Find where the given text appears and provide that cell's center as (X, Y) coordinate. 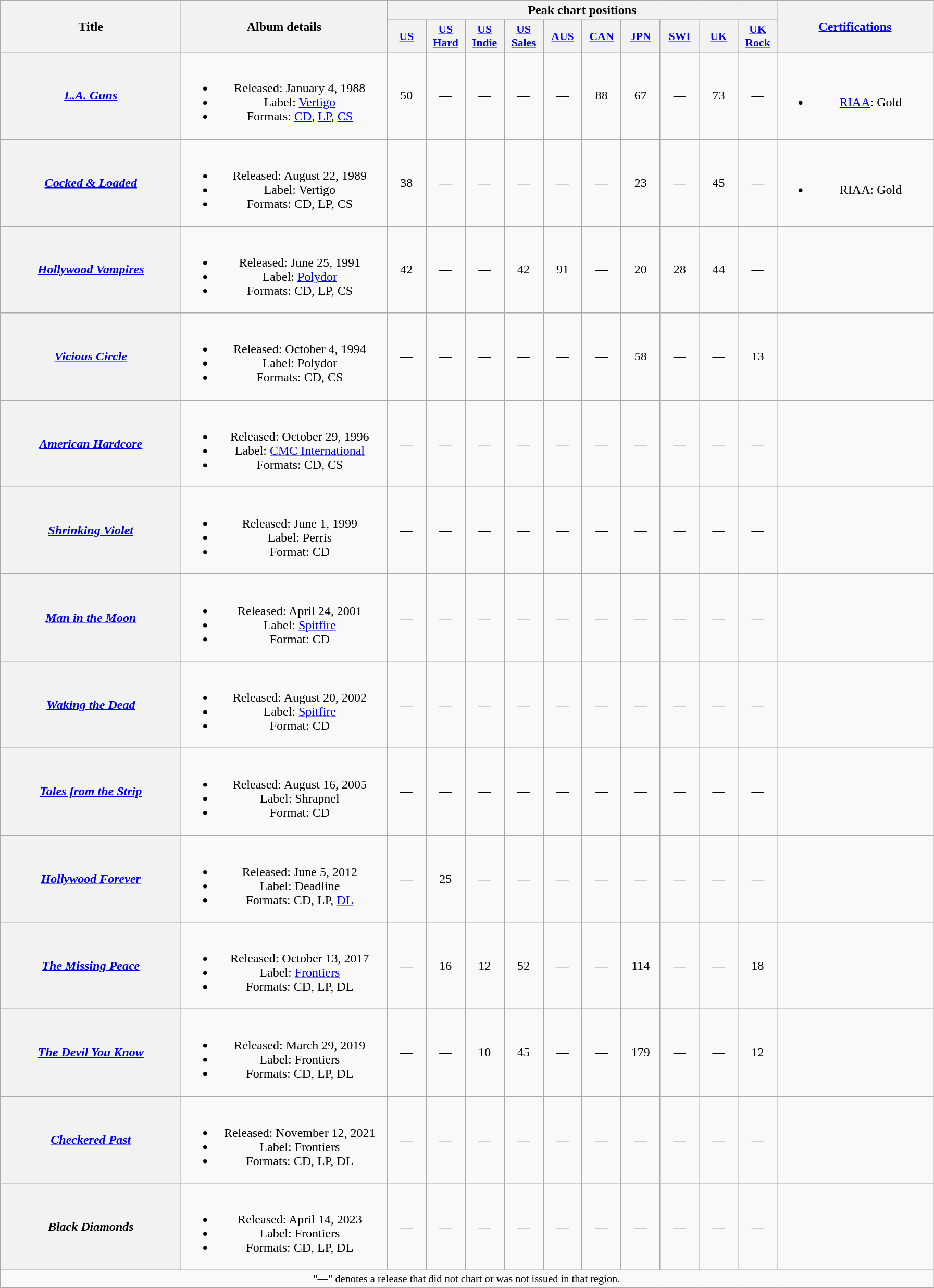
SWI (679, 36)
American Hardcore (91, 444)
Released: August 16, 2005Label: ShrapnelFormat: CD (284, 792)
67 (641, 96)
The Devil You Know (91, 1053)
10 (484, 1053)
Released: June 1, 1999Label: PerrisFormat: CD (284, 530)
Vicious Circle (91, 356)
Tales from the Strip (91, 792)
Released: November 12, 2021Label: FrontiersFormats: CD, LP, DL (284, 1140)
Released: April 24, 2001Label: SpitfireFormat: CD (284, 618)
16 (446, 966)
Released: March 29, 2019Label: FrontiersFormats: CD, LP, DL (284, 1053)
73 (719, 96)
Waking the Dead (91, 704)
Released: June 25, 1991Label: PolydorFormats: CD, LP, CS (284, 270)
Shrinking Violet (91, 530)
Album details (284, 26)
US (406, 36)
The Missing Peace (91, 966)
88 (601, 96)
23 (641, 182)
UK (719, 36)
Black Diamonds (91, 1227)
Checkered Past (91, 1140)
20 (641, 270)
AUS (563, 36)
Peak chart positions (582, 10)
44 (719, 270)
52 (524, 966)
179 (641, 1053)
50 (406, 96)
Released: August 20, 2002Label: SpitfireFormat: CD (284, 704)
28 (679, 270)
JPN (641, 36)
Certifications (855, 26)
58 (641, 356)
Released: August 22, 1989Label: VertigoFormats: CD, LP, CS (284, 182)
USSales (524, 36)
Cocked & Loaded (91, 182)
Hollywood Forever (91, 879)
L.A. Guns (91, 96)
114 (641, 966)
"—" denotes a release that did not chart or was not issued in that region. (467, 1279)
38 (406, 182)
Man in the Moon (91, 618)
Released: October 29, 1996Label: CMC InternationalFormats: CD, CS (284, 444)
UKRock (757, 36)
Released: January 4, 1988Label: VertigoFormats: CD, LP, CS (284, 96)
Released: June 5, 2012Label: DeadlineFormats: CD, LP, DL (284, 879)
CAN (601, 36)
Title (91, 26)
Hollywood Vampires (91, 270)
Released: October 13, 2017Label: FrontiersFormats: CD, LP, DL (284, 966)
Released: October 4, 1994Label: PolydorFormats: CD, CS (284, 356)
18 (757, 966)
Released: April 14, 2023Label: FrontiersFormats: CD, LP, DL (284, 1227)
USHard (446, 36)
91 (563, 270)
USIndie (484, 36)
25 (446, 879)
13 (757, 356)
